Identify which cell holds the provided text, then report its [X, Y] central coordinate. 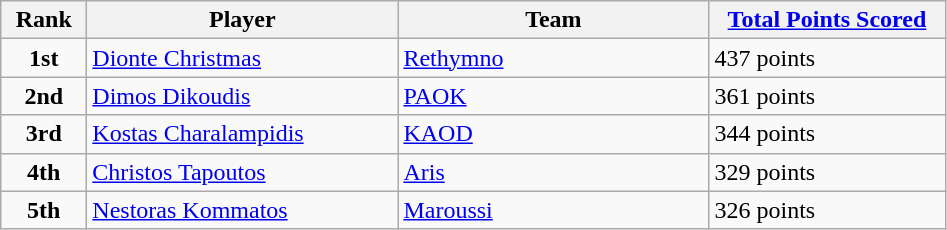
326 points [827, 210]
Team [554, 20]
Dionte Christmas [242, 58]
Total Points Scored [827, 20]
Kostas Charalampidis [242, 134]
PAOK [554, 96]
361 points [827, 96]
329 points [827, 172]
KAOD [554, 134]
2nd [44, 96]
3rd [44, 134]
Rank [44, 20]
Nestoras Kommatos [242, 210]
Christos Tapoutos [242, 172]
437 points [827, 58]
344 points [827, 134]
Aris [554, 172]
4th [44, 172]
Dimos Dikoudis [242, 96]
1st [44, 58]
Player [242, 20]
5th [44, 210]
Rethymno [554, 58]
Maroussi [554, 210]
